Identify which cell holds the provided text, then report its [X, Y] central coordinate. 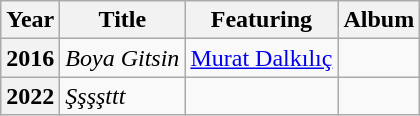
Title [122, 20]
Şşşşttt [122, 96]
2022 [30, 96]
Year [30, 20]
Murat Dalkılıç [262, 58]
Featuring [262, 20]
Album [379, 20]
2016 [30, 58]
Boya Gitsin [122, 58]
